Detect which cell encompasses the target text, then output its [x, y] center coordinate. 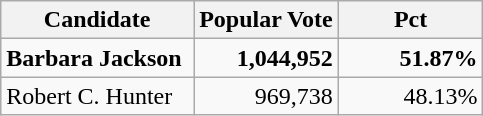
Pct [410, 20]
48.13% [410, 96]
969,738 [266, 96]
51.87% [410, 58]
Robert C. Hunter [98, 96]
Barbara Jackson [98, 58]
Popular Vote [266, 20]
Candidate [98, 20]
1,044,952 [266, 58]
